For the text-containing cell, return its midpoint in [X, Y] coordinate format. 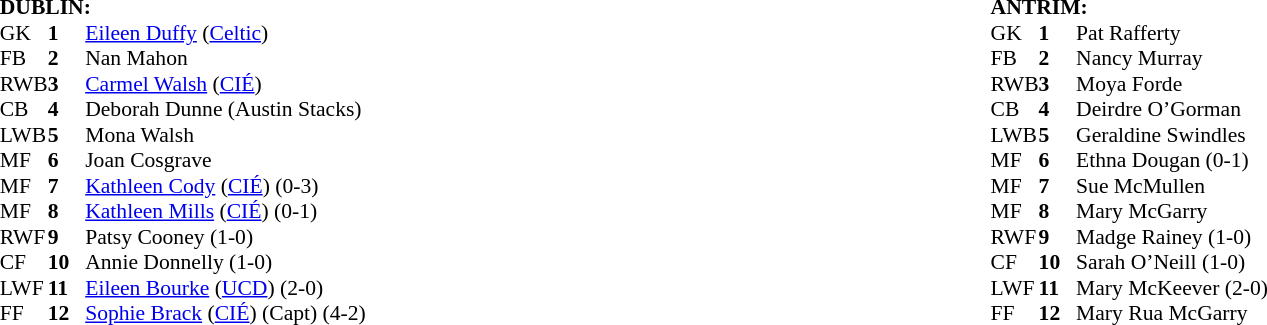
Kathleen Mills (CIÉ) (0-1) [226, 211]
Deborah Dunne (Austin Stacks) [226, 109]
Annie Donnelly (1-0) [226, 263]
Eileen Bourke (UCD) (2-0) [226, 288]
Joan Cosgrave [226, 161]
Patsy Cooney (1-0) [226, 237]
Mona Walsh [226, 135]
Carmel Walsh (CIÉ) [226, 84]
Nan Mahon [226, 59]
Kathleen Cody (CIÉ) (0-3) [226, 186]
Eileen Duffy (Celtic) [226, 33]
